Search for the cell housing the specified text and yield its [X, Y] center coordinate. 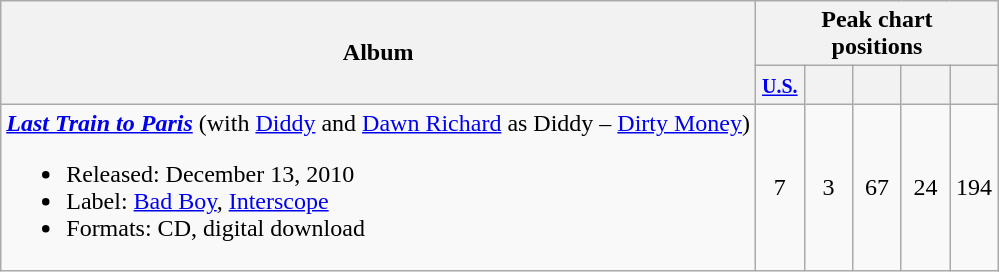
67 [878, 188]
U.S. [780, 85]
194 [974, 188]
3 [828, 188]
7 [780, 188]
Peak chart positions [878, 34]
24 [926, 188]
Album [378, 52]
